Capture the cell that displays the provided text and extract its [X, Y] central coordinate. 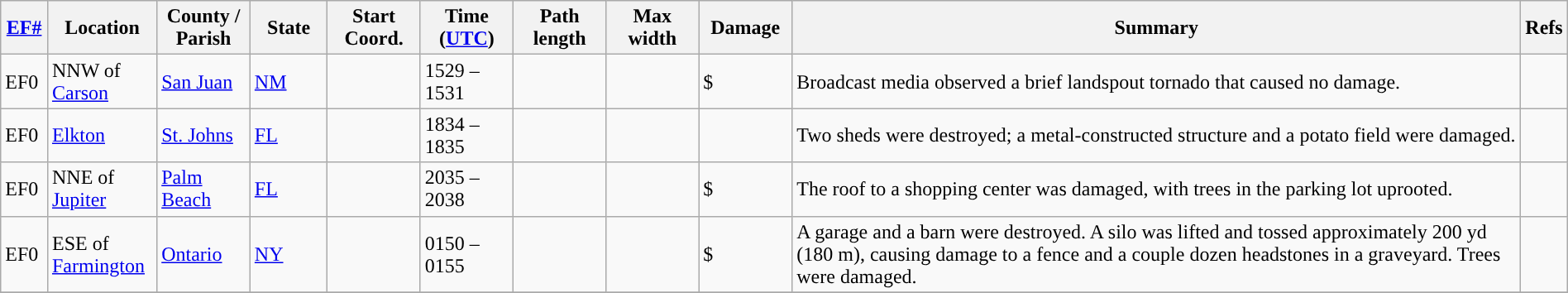
Elkton [102, 136]
Summary [1156, 28]
San Juan [203, 81]
1834 – 1835 [466, 136]
The roof to a shopping center was damaged, with trees in the parking lot uprooted. [1156, 189]
NNE of Jupiter [102, 189]
0150 – 0155 [466, 254]
Palm Beach [203, 189]
ESE of Farmington [102, 254]
2035 – 2038 [466, 189]
Ontario [203, 254]
Refs [1545, 28]
Broadcast media observed a brief landspout tornado that caused no damage. [1156, 81]
NY [289, 254]
Path length [560, 28]
Time (UTC) [466, 28]
1529 – 1531 [466, 81]
Two sheds were destroyed; a metal-constructed structure and a potato field were damaged. [1156, 136]
Location [102, 28]
Start Coord. [374, 28]
NNW of Carson [102, 81]
NM [289, 81]
County / Parish [203, 28]
State [289, 28]
Damage [746, 28]
St. Johns [203, 136]
EF# [25, 28]
Max width [653, 28]
